Capture the cell that displays the provided text and extract its [x, y] central coordinate. 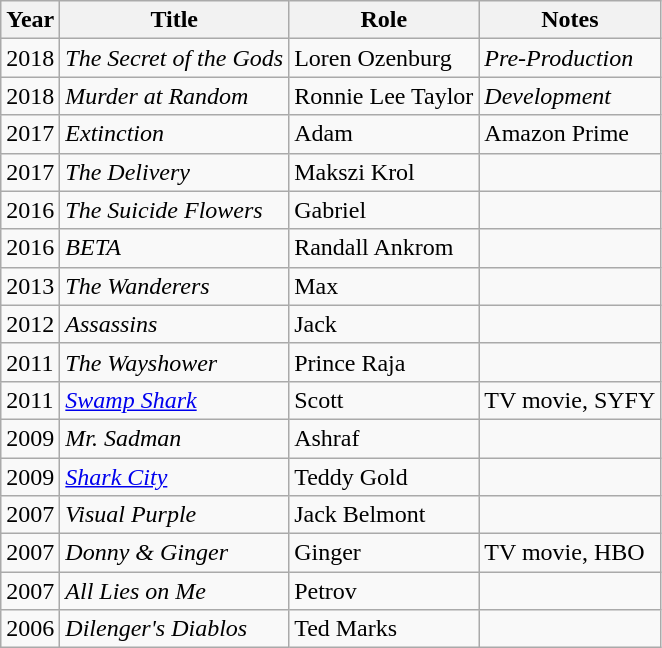
The Secret of the Gods [174, 58]
TV movie, HBO [570, 553]
Jack Belmont [384, 515]
Max [384, 286]
Adam [384, 134]
Makszi Krol [384, 172]
Petrov [384, 591]
Ginger [384, 553]
2013 [30, 286]
Assassins [174, 324]
Ashraf [384, 438]
The Suicide Flowers [174, 210]
Murder at Random [174, 96]
Title [174, 20]
Randall Ankrom [384, 248]
TV movie, SYFY [570, 400]
The Wayshower [174, 362]
Role [384, 20]
Donny & Ginger [174, 553]
Visual Purple [174, 515]
Notes [570, 20]
Scott [384, 400]
Loren Ozenburg [384, 58]
Year [30, 20]
Gabriel [384, 210]
2006 [30, 629]
Ronnie Lee Taylor [384, 96]
Prince Raja [384, 362]
The Wanderers [174, 286]
Development [570, 96]
All Lies on Me [174, 591]
Mr. Sadman [174, 438]
2012 [30, 324]
Pre-Production [570, 58]
Ted Marks [384, 629]
BETA [174, 248]
Jack [384, 324]
Shark City [174, 477]
Teddy Gold [384, 477]
Extinction [174, 134]
Amazon Prime [570, 134]
The Delivery [174, 172]
Swamp Shark [174, 400]
Dilenger's Diablos [174, 629]
